Detect which cell encompasses the target text, then output its [x, y] center coordinate. 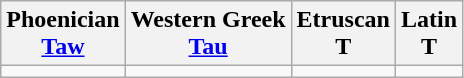
Western GreekTau [208, 34]
LatinT [428, 34]
EtruscanT [343, 34]
PhoenicianTaw [63, 34]
